Determine the [X, Y] coordinate at the center of the cell enclosing the given text.  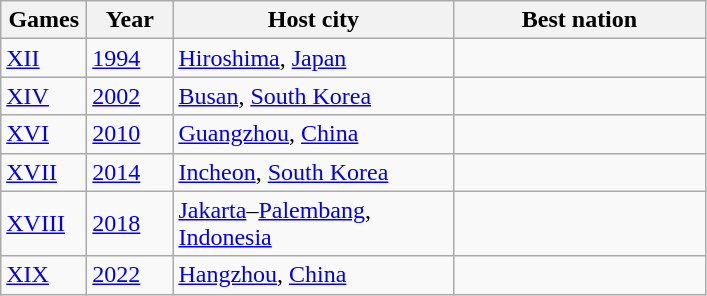
2022 [130, 275]
Hangzhou, China [314, 275]
Guangzhou, China [314, 134]
Year [130, 20]
2018 [130, 224]
2002 [130, 96]
Jakarta–Palembang, Indonesia [314, 224]
Games [44, 20]
Best nation [580, 20]
Hiroshima, Japan [314, 58]
XVI [44, 134]
Host city [314, 20]
Busan, South Korea [314, 96]
XVIII [44, 224]
XII [44, 58]
1994 [130, 58]
XIV [44, 96]
2014 [130, 172]
2010 [130, 134]
Incheon, South Korea [314, 172]
XVII [44, 172]
XIX [44, 275]
